For the text-containing cell, return its midpoint in (X, Y) coordinate format. 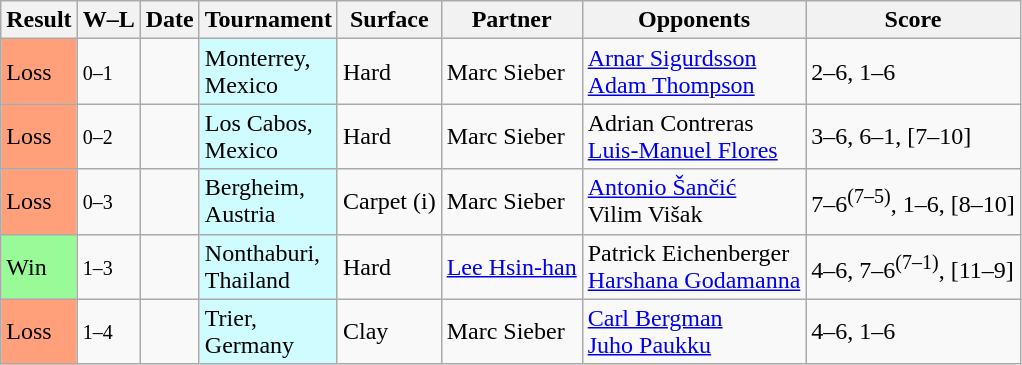
Partner (512, 20)
4–6, 7–6(7–1), [11–9] (913, 266)
7–6(7–5), 1–6, [8–10] (913, 202)
Surface (389, 20)
Adrian Contreras Luis-Manuel Flores (694, 136)
Date (170, 20)
Monterrey, Mexico (268, 72)
2–6, 1–6 (913, 72)
Arnar Sigurdsson Adam Thompson (694, 72)
1–4 (108, 332)
Antonio Šančić Vilim Višak (694, 202)
Trier, Germany (268, 332)
0–2 (108, 136)
Patrick Eichenberger Harshana Godamanna (694, 266)
Lee Hsin-han (512, 266)
3–6, 6–1, [7–10] (913, 136)
4–6, 1–6 (913, 332)
Tournament (268, 20)
Los Cabos, Mexico (268, 136)
Result (39, 20)
0–1 (108, 72)
Bergheim, Austria (268, 202)
Carpet (i) (389, 202)
W–L (108, 20)
Opponents (694, 20)
Clay (389, 332)
Win (39, 266)
1–3 (108, 266)
0–3 (108, 202)
Score (913, 20)
Nonthaburi, Thailand (268, 266)
Carl Bergman Juho Paukku (694, 332)
